Capture the cell that displays the provided text and extract its (X, Y) central coordinate. 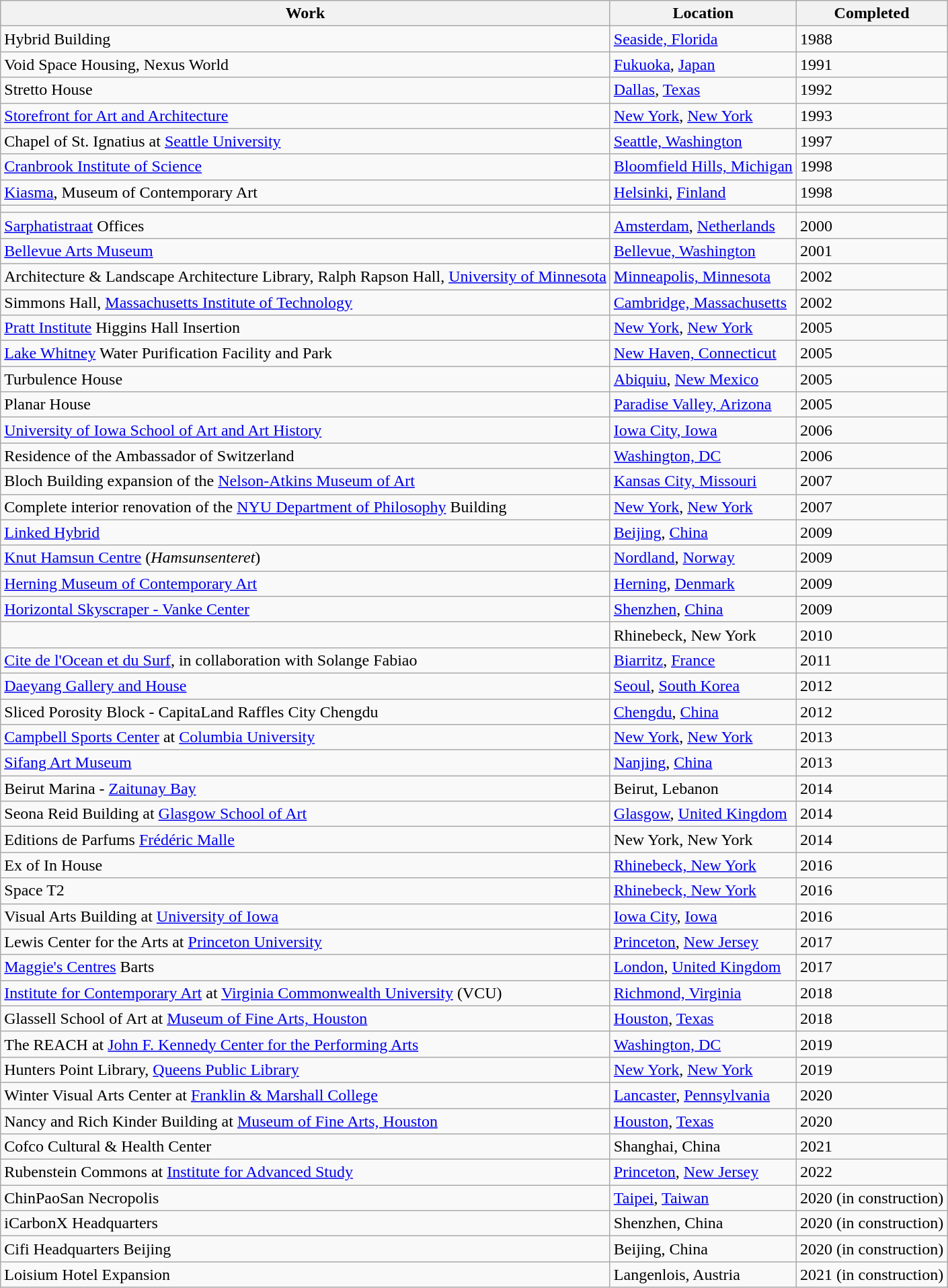
Architecture & Landscape Architecture Library, Ralph Rapson Hall, University of Minnesota (305, 276)
Linked Hybrid (305, 532)
The REACH at John F. Kennedy Center for the Performing Arts (305, 1044)
Seattle, Washington (703, 141)
Abiquiu, New Mexico (703, 379)
Cite de l'Ocean et du Surf, in collaboration with Solange Fabiao (305, 660)
Beirut, Lebanon (703, 789)
Herning Museum of Contemporary Art (305, 583)
Work (305, 13)
Paradise Valley, Arizona (703, 405)
Kiasma, Museum of Contemporary Art (305, 192)
1993 (871, 116)
Editions de Parfums Frédéric Malle (305, 840)
Nanjing, China (703, 763)
Chapel of St. Ignatius at Seattle University (305, 141)
2011 (871, 660)
1991 (871, 65)
Beirut Marina - Zaitunay Bay (305, 789)
Richmond, Virginia (703, 993)
Winter Visual Arts Center at Franklin & Marshall College (305, 1095)
Loisium Hotel Expansion (305, 1275)
2021 (in construction) (871, 1275)
Cranbrook Institute of Science (305, 167)
Seaside, Florida (703, 39)
Simmons Hall, Massachusetts Institute of Technology (305, 302)
Cifi Headquarters Beijing (305, 1249)
Fukuoka, Japan (703, 65)
Amsterdam, Netherlands (703, 225)
2000 (871, 225)
Planar House (305, 405)
Dallas, Texas (703, 90)
Minneapolis, Minnesota (703, 276)
Location (703, 13)
Bloomfield Hills, Michigan (703, 167)
Bellevue, Washington (703, 251)
Lewis Center for the Arts at Princeton University (305, 942)
Complete interior renovation of the NYU Department of Philosophy Building (305, 507)
Sifang Art Museum (305, 763)
Sarphatistraat Offices (305, 225)
Hybrid Building (305, 39)
Sliced Porosity Block - CapitaLand Raffles City Chengdu (305, 712)
Cofco Cultural & Health Center (305, 1147)
Shanghai, China (703, 1147)
Void Space Housing, Nexus World (305, 65)
Bloch Building expansion of the Nelson-Atkins Museum of Art (305, 481)
Space T2 (305, 891)
1992 (871, 90)
Glassell School of Art at Museum of Fine Arts, Houston (305, 1018)
2001 (871, 251)
Chengdu, China (703, 712)
Glasgow, United Kingdom (703, 814)
Seoul, South Korea (703, 686)
2022 (871, 1172)
New Haven, Connecticut (703, 354)
Horizontal Skyscraper - Vanke Center (305, 609)
Turbulence House (305, 379)
Maggie's Centres Barts (305, 967)
1988 (871, 39)
Seona Reid Building at Glasgow School of Art (305, 814)
2010 (871, 635)
Lake Whitney Water Purification Facility and Park (305, 354)
Bellevue Arts Museum (305, 251)
Rubenstein Commons at Institute for Advanced Study (305, 1172)
Storefront for Art and Architecture (305, 116)
Hunters Point Library, Queens Public Library (305, 1070)
Visual Arts Building at University of Iowa (305, 916)
Taipei, Taiwan (703, 1198)
Biarritz, France (703, 660)
Completed (871, 13)
Ex of In House (305, 865)
2021 (871, 1147)
1997 (871, 141)
iCarbonX Headquarters (305, 1223)
Herning, Denmark (703, 583)
Stretto House (305, 90)
Helsinki, Finland (703, 192)
Nordland, Norway (703, 558)
Campbell Sports Center at Columbia University (305, 737)
Residence of the Ambassador of Switzerland (305, 456)
University of Iowa School of Art and Art History (305, 430)
Lancaster, Pennsylvania (703, 1095)
Daeyang Gallery and House (305, 686)
Cambridge, Massachusetts (703, 302)
ChinPaoSan Necropolis (305, 1198)
Langenlois, Austria (703, 1275)
Pratt Institute Higgins Hall Insertion (305, 328)
Institute for Contemporary Art at Virginia Commonwealth University (VCU) (305, 993)
Nancy and Rich Kinder Building at Museum of Fine Arts, Houston (305, 1121)
Kansas City, Missouri (703, 481)
London, United Kingdom (703, 967)
Knut Hamsun Centre (Hamsunsenteret) (305, 558)
